Locate the cell with the specified text and output its (X, Y) center coordinate. 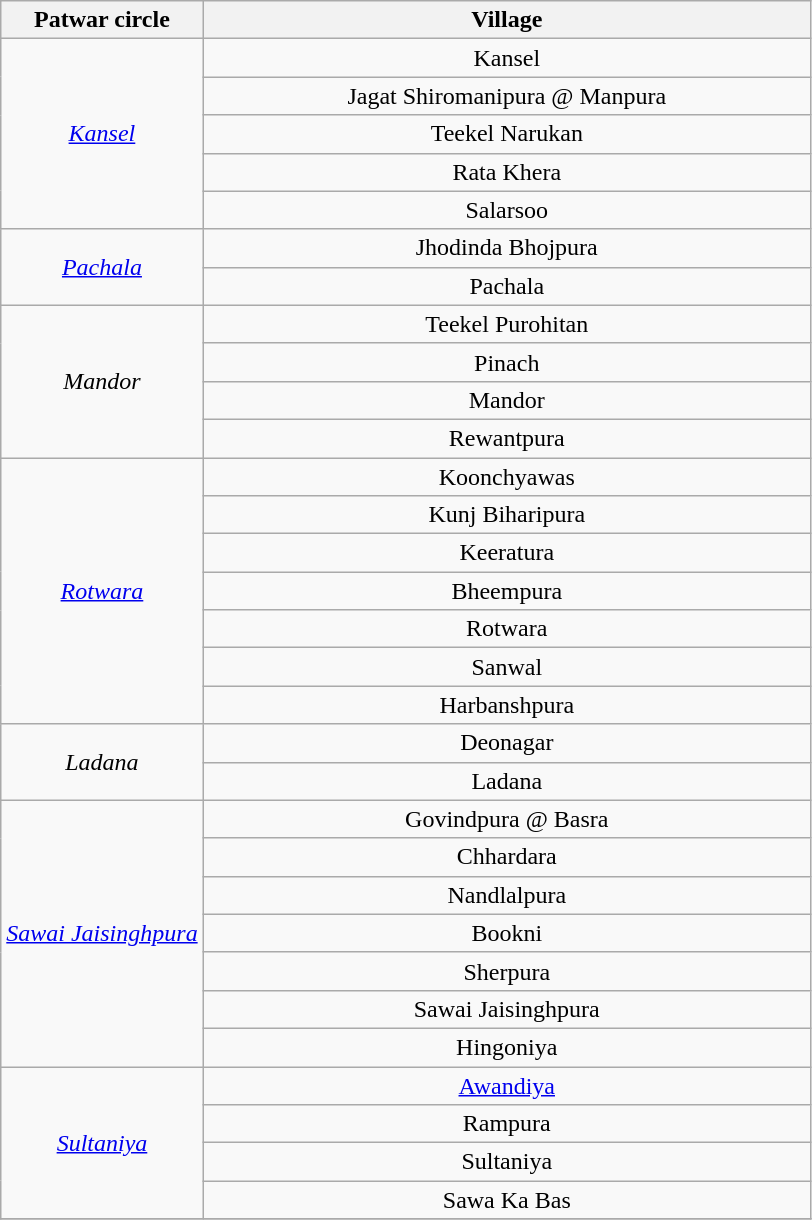
Rewantpura (506, 438)
Hingoniya (506, 1047)
Govindpura @ Basra (506, 819)
Keeratura (506, 553)
Rampura (506, 1124)
Teekel Narukan (506, 134)
Pinach (506, 362)
Patwar circle (102, 20)
Jhodinda Bhojpura (506, 248)
Kunj Biharipura (506, 515)
Bookni (506, 933)
Sherpura (506, 971)
Sanwal (506, 667)
Harbanshpura (506, 705)
Salarsoo (506, 210)
Awandiya (506, 1085)
Village (506, 20)
Koonchyawas (506, 477)
Chhardara (506, 857)
Rata Khera (506, 172)
Deonagar (506, 743)
Jagat Shiromanipura @ Manpura (506, 96)
Nandlalpura (506, 895)
Teekel Purohitan (506, 324)
Sawa Ka Bas (506, 1200)
Bheempura (506, 591)
